Find where the given text appears and provide that cell's center as [x, y] coordinate. 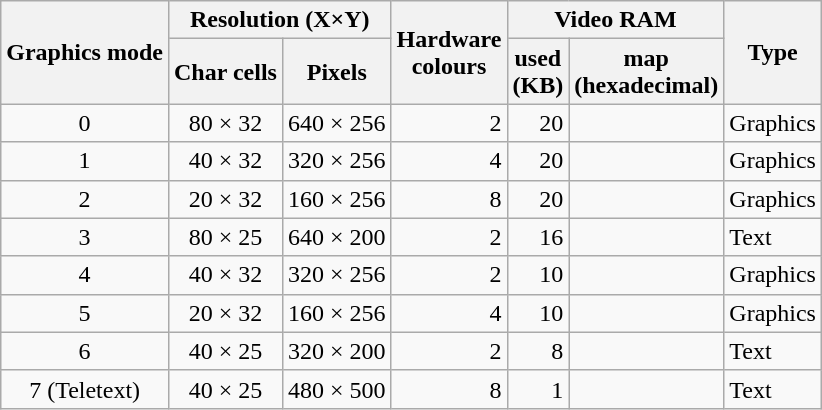
0 [85, 123]
80 × 32 [225, 123]
Type [773, 52]
used(KB) [538, 72]
5 [85, 313]
Video RAM [616, 20]
Resolution (X×Y) [280, 20]
Hardwarecolours [449, 52]
480 × 500 [336, 389]
640 × 200 [336, 237]
80 × 25 [225, 237]
320 × 200 [336, 351]
6 [85, 351]
3 [85, 237]
map(hexadecimal) [646, 72]
640 × 256 [336, 123]
Char cells [225, 72]
Pixels [336, 72]
7 (Teletext) [85, 389]
16 [538, 237]
Graphics mode [85, 52]
